Search for the cell housing the specified text and yield its (x, y) center coordinate. 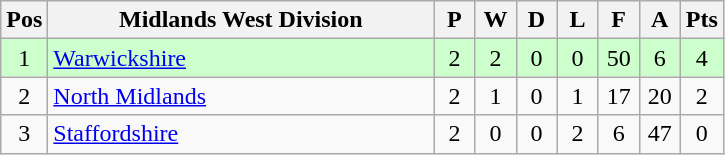
3 (24, 134)
W (496, 20)
4 (702, 58)
Warwickshire (241, 58)
20 (660, 96)
A (660, 20)
North Midlands (241, 96)
Pos (24, 20)
17 (618, 96)
Staffordshire (241, 134)
47 (660, 134)
P (454, 20)
L (578, 20)
50 (618, 58)
D (536, 20)
Pts (702, 20)
Midlands West Division (241, 20)
F (618, 20)
